Extract the (X, Y) coordinate from the center of the cell holding the provided text.  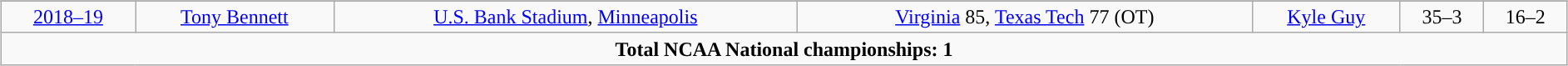
Total NCAA National championships: 1 (784, 48)
Tony Bennett (235, 17)
16–2 (1526, 17)
U.S. Bank Stadium, Minneapolis (566, 17)
Kyle Guy (1326, 17)
Virginia 85, Texas Tech 77 (OT) (1025, 17)
35–3 (1442, 17)
2018–19 (68, 17)
